Output the (x, y) coordinate of the center of the cell containing the given text.  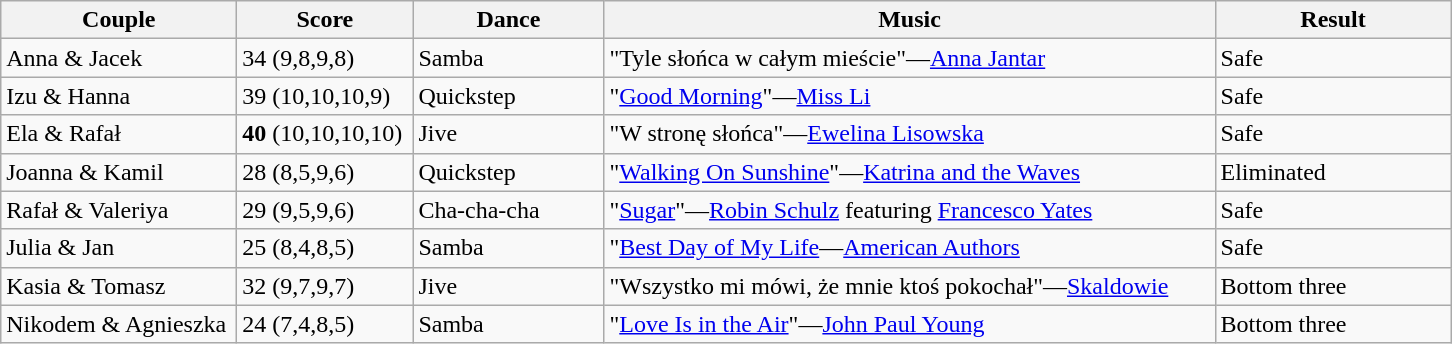
Result (1333, 20)
39 (10,10,10,9) (325, 96)
Nikodem & Agnieszka (119, 324)
29 (9,5,9,6) (325, 210)
Music (910, 20)
Cha-cha-cha (508, 210)
Anna & Jacek (119, 58)
32 (9,7,9,7) (325, 286)
Ela & Rafał (119, 134)
Couple (119, 20)
24 (7,4,8,5) (325, 324)
28 (8,5,9,6) (325, 172)
34 (9,8,9,8) (325, 58)
Eliminated (1333, 172)
"Best Day of My Life—American Authors (910, 248)
Julia & Jan (119, 248)
"W stronę słońca"—Ewelina Lisowska (910, 134)
"Good Morning"—Miss Li (910, 96)
40 (10,10,10,10) (325, 134)
Score (325, 20)
Kasia & Tomasz (119, 286)
25 (8,4,8,5) (325, 248)
"Sugar"—Robin Schulz featuring Francesco Yates (910, 210)
"Love Is in the Air"—John Paul Young (910, 324)
"Wszystko mi mówi, że mnie ktoś pokochał"—Skaldowie (910, 286)
Izu & Hanna (119, 96)
"Tyle słońca w całym mieście"—Anna Jantar (910, 58)
Dance (508, 20)
"Walking On Sunshine"—Katrina and the Waves (910, 172)
Rafał & Valeriya (119, 210)
Joanna & Kamil (119, 172)
